Pinpoint the cell where the given text exists, returning its [X, Y] midpoint coordinate. 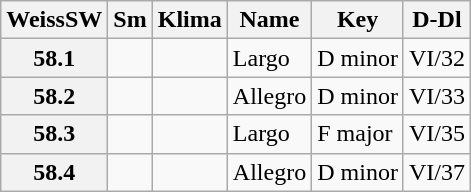
58.1 [54, 58]
58.3 [54, 134]
F major [358, 134]
58.2 [54, 96]
Klima [190, 20]
Key [358, 20]
58.4 [54, 172]
D-Dl [436, 20]
Name [269, 20]
VI/35 [436, 134]
VI/33 [436, 96]
VI/37 [436, 172]
VI/32 [436, 58]
Sm [130, 20]
WeissSW [54, 20]
